Return [x, y] of the center of cell containing provided text 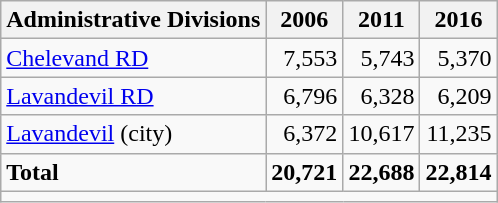
2011 [382, 20]
22,814 [458, 172]
6,328 [382, 96]
Administrative Divisions [134, 20]
2016 [458, 20]
10,617 [382, 134]
6,796 [304, 96]
Lavandevil (city) [134, 134]
6,209 [458, 96]
Chelevand RD [134, 58]
Lavandevil RD [134, 96]
2006 [304, 20]
5,370 [458, 58]
Total [134, 172]
20,721 [304, 172]
7,553 [304, 58]
22,688 [382, 172]
5,743 [382, 58]
11,235 [458, 134]
6,372 [304, 134]
